From the cell containing the given text, extract its center point as (X, Y) coordinate. 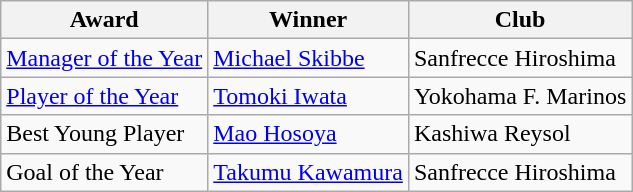
Best Young Player (104, 134)
Tomoki Iwata (308, 96)
Mao Hosoya (308, 134)
Yokohama F. Marinos (520, 96)
Kashiwa Reysol (520, 134)
Michael Skibbe (308, 58)
Takumu Kawamura (308, 172)
Player of the Year (104, 96)
Goal of the Year (104, 172)
Manager of the Year (104, 58)
Winner (308, 20)
Club (520, 20)
Award (104, 20)
